Capture the cell that displays the provided text and extract its [X, Y] central coordinate. 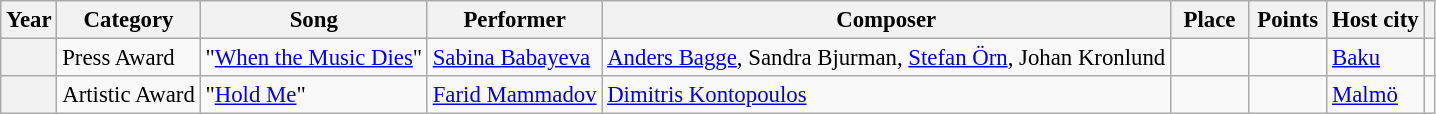
Artistic Award [128, 95]
Place [1210, 20]
Farid Mammadov [514, 95]
Press Award [128, 58]
"Hold Me" [314, 95]
Host city [1376, 20]
"When the Music Dies" [314, 58]
Anders Bagge, Sandra Bjurman, Stefan Örn, Johan Kronlund [886, 58]
Dimitris Kontopoulos [886, 95]
Song [314, 20]
Points [1288, 20]
Performer [514, 20]
Baku [1376, 58]
Malmö [1376, 95]
Year [29, 20]
Category [128, 20]
Composer [886, 20]
Sabina Babayeva [514, 58]
